Find where the given text appears and provide that cell's center as [X, Y] coordinate. 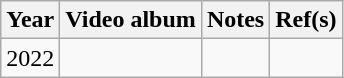
Year [30, 20]
Video album [131, 20]
Ref(s) [306, 20]
2022 [30, 58]
Notes [235, 20]
